Search for the cell housing the specified text and yield its (x, y) center coordinate. 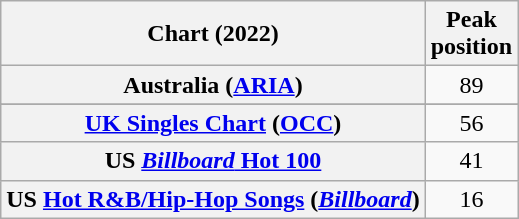
US Hot R&B/Hip-Hop Songs (Billboard) (213, 199)
UK Singles Chart (OCC) (213, 123)
16 (471, 199)
89 (471, 85)
US Billboard Hot 100 (213, 161)
56 (471, 123)
Australia (ARIA) (213, 85)
41 (471, 161)
Peakposition (471, 34)
Chart (2022) (213, 34)
